Output the [X, Y] coordinate of the center of the cell containing the given text.  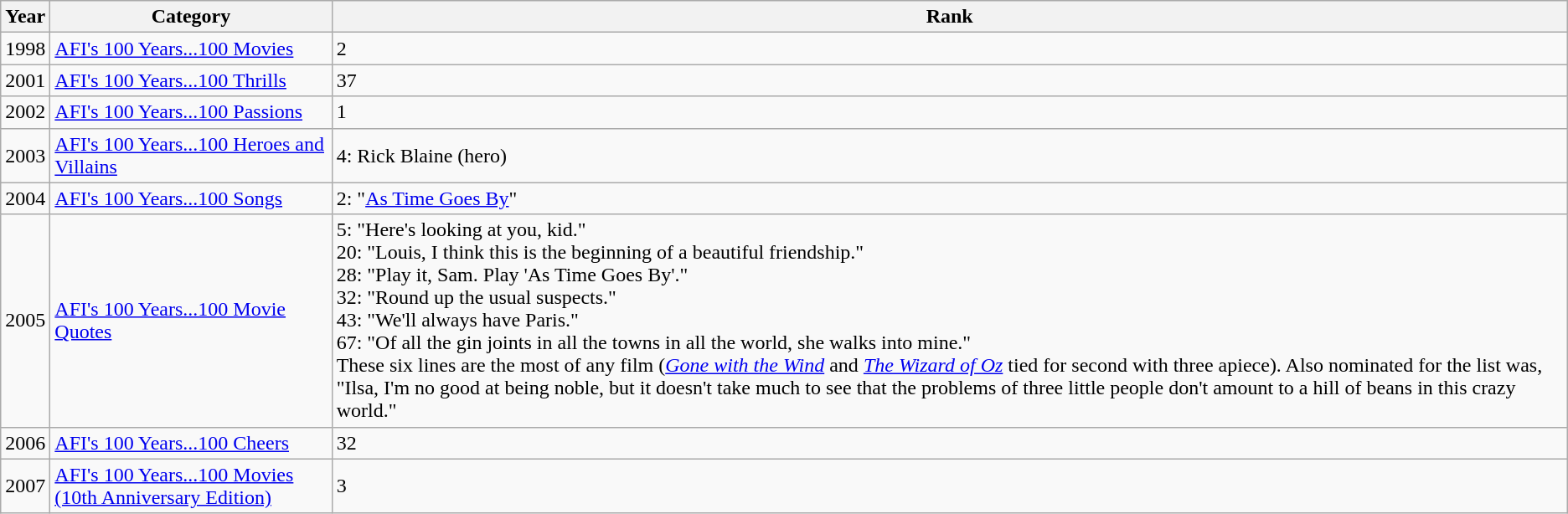
1 [950, 112]
2 [950, 49]
AFI's 100 Years...100 Songs [191, 198]
2007 [25, 486]
37 [950, 80]
AFI's 100 Years...100 Movie Quotes [191, 321]
2001 [25, 80]
2005 [25, 321]
2: "As Time Goes By" [950, 198]
AFI's 100 Years...100 Thrills [191, 80]
3 [950, 486]
2004 [25, 198]
4: Rick Blaine (hero) [950, 156]
Rank [950, 17]
2002 [25, 112]
32 [950, 443]
Year [25, 17]
2006 [25, 443]
AFI's 100 Years...100 Heroes and Villains [191, 156]
2003 [25, 156]
AFI's 100 Years...100 Movies [191, 49]
Category [191, 17]
1998 [25, 49]
AFI's 100 Years...100 Movies (10th Anniversary Edition) [191, 486]
AFI's 100 Years...100 Cheers [191, 443]
AFI's 100 Years...100 Passions [191, 112]
